Determine the [x, y] coordinate at the center of the cell enclosing the given text.  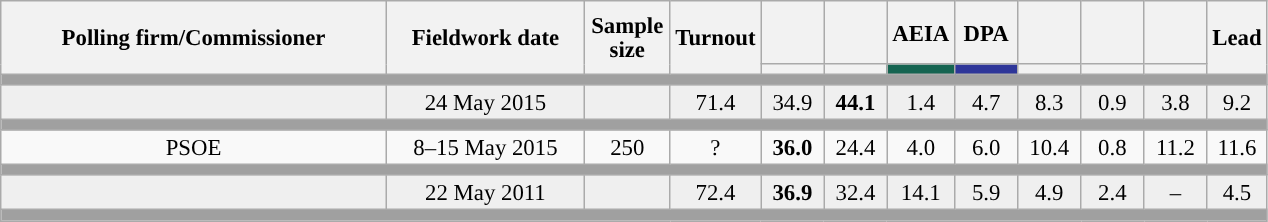
1.4 [921, 102]
250 [627, 148]
36.9 [792, 194]
8.3 [1050, 102]
22 May 2011 [485, 194]
Turnout [716, 38]
0.9 [1112, 102]
10.4 [1050, 148]
DPA [986, 32]
2.4 [1112, 194]
Lead [1237, 38]
– [1176, 194]
11.2 [1176, 148]
14.1 [921, 194]
5.9 [986, 194]
32.4 [856, 194]
AEIA [921, 32]
3.8 [1176, 102]
44.1 [856, 102]
72.4 [716, 194]
? [716, 148]
0.8 [1112, 148]
24.4 [856, 148]
6.0 [986, 148]
PSOE [194, 148]
4.0 [921, 148]
8–15 May 2015 [485, 148]
Sample size [627, 38]
71.4 [716, 102]
4.5 [1237, 194]
4.9 [1050, 194]
Fieldwork date [485, 38]
24 May 2015 [485, 102]
11.6 [1237, 148]
Polling firm/Commissioner [194, 38]
9.2 [1237, 102]
36.0 [792, 148]
34.9 [792, 102]
4.7 [986, 102]
